Find where the given text appears and provide that cell's center as [X, Y] coordinate. 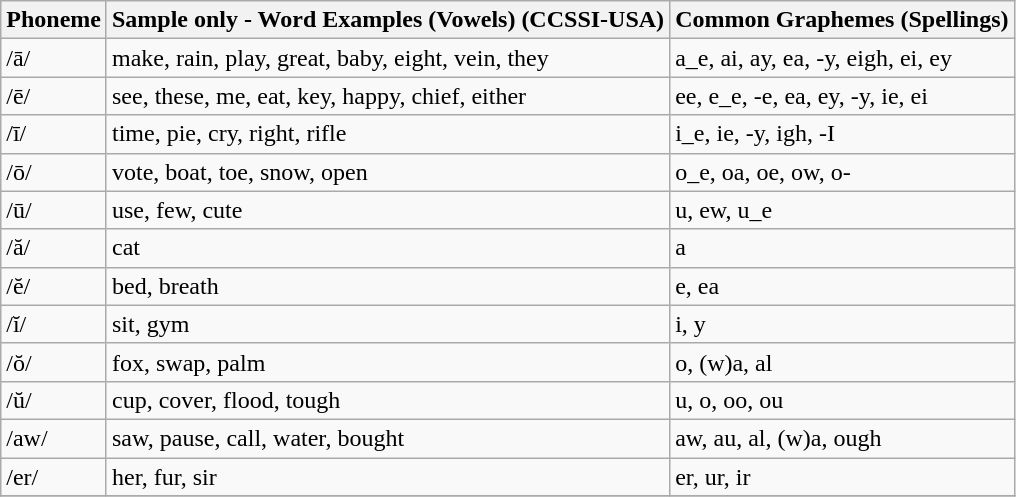
use, few, cute [388, 210]
i_e, ie, -y, igh, -I [842, 134]
aw, au, al, (w)a, ough [842, 438]
fox, swap, palm [388, 362]
see, these, me, eat, key, happy, chief, either [388, 96]
/er/ [54, 477]
saw, pause, call, water, bought [388, 438]
e, ea [842, 286]
/ĕ/ [54, 286]
o_e, oa, oe, ow, o- [842, 172]
a_e, ai, ay, ea, -y, eigh, ei, ey [842, 58]
/ŏ/ [54, 362]
bed, breath [388, 286]
u, o, oo, ou [842, 400]
a [842, 248]
o, (w)a, al [842, 362]
her, fur, sir [388, 477]
i, y [842, 324]
/ō/ [54, 172]
Sample only - Word Examples (Vowels) (CCSSI-USA) [388, 20]
u, ew, u_e [842, 210]
Common Graphemes (Spellings) [842, 20]
cat [388, 248]
cup, cover, flood, tough [388, 400]
/ā/ [54, 58]
/ī/ [54, 134]
ee, e_e, -e, ea, ey, -y, ie, ei [842, 96]
/ă/ [54, 248]
make, rain, play, great, baby, eight, vein, they [388, 58]
Phoneme [54, 20]
er, ur, ir [842, 477]
vote, boat, toe, snow, open [388, 172]
/ē/ [54, 96]
/ū/ [54, 210]
/ĭ/ [54, 324]
/aw/ [54, 438]
time, pie, cry, right, rifle [388, 134]
/ŭ/ [54, 400]
sit, gym [388, 324]
